Output the (x, y) coordinate of the center of the cell containing the given text.  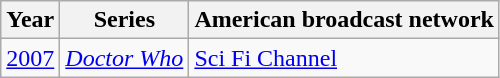
2007 (30, 58)
American broadcast network (344, 20)
Sci Fi Channel (344, 58)
Series (124, 20)
Doctor Who (124, 58)
Year (30, 20)
